Locate the cell with the specified text and output its [x, y] center coordinate. 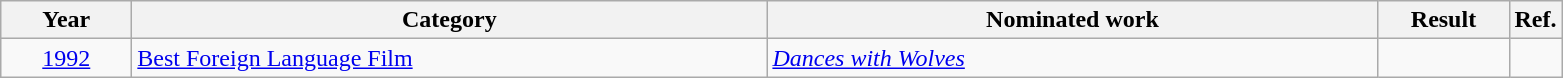
Best Foreign Language Film [450, 58]
1992 [66, 58]
Dances with Wolves [1072, 58]
Ref. [1536, 20]
Category [450, 20]
Year [66, 20]
Nominated work [1072, 20]
Result [1444, 20]
